Pinpoint the cell where the given text exists, returning its [x, y] midpoint coordinate. 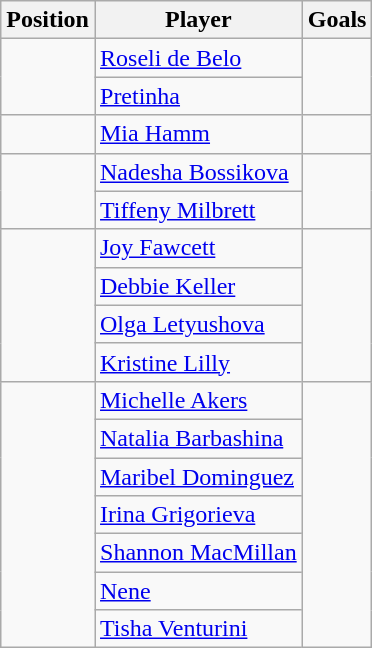
Roseli de Belo [198, 58]
Position [48, 20]
Olga Letyushova [198, 324]
Mia Hamm [198, 134]
Joy Fawcett [198, 248]
Michelle Akers [198, 400]
Kristine Lilly [198, 362]
Player [198, 20]
Nene [198, 591]
Nadesha Bossikova [198, 172]
Maribel Dominguez [198, 477]
Shannon MacMillan [198, 553]
Goals [337, 20]
Tiffeny Milbrett [198, 210]
Natalia Barbashina [198, 438]
Debbie Keller [198, 286]
Irina Grigorieva [198, 515]
Tisha Venturini [198, 629]
Pretinha [198, 96]
